Find where the given text appears and provide that cell's center as [x, y] coordinate. 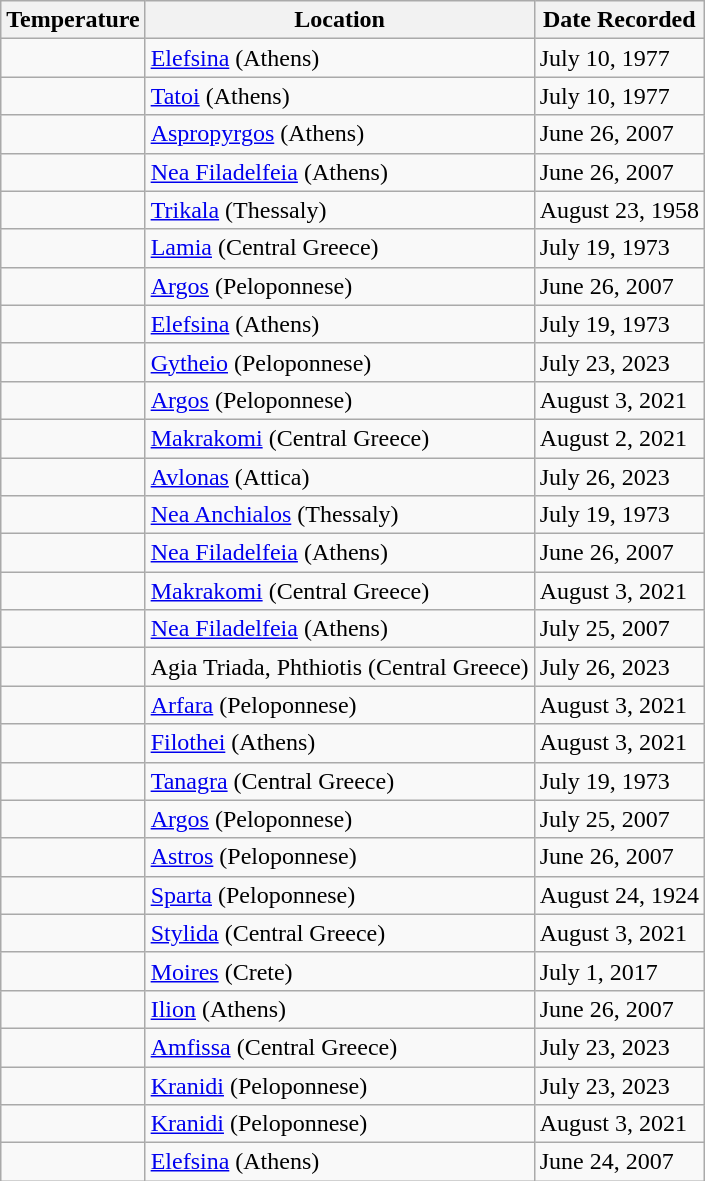
Gytheio (Peloponnese) [340, 362]
Sparta (Peloponnese) [340, 895]
Temperature [73, 20]
June 24, 2007 [619, 1162]
Aspropyrgos (Athens) [340, 134]
Arfara (Peloponnese) [340, 705]
Lamia (Central Greece) [340, 248]
Stylida (Central Greece) [340, 933]
Astros (Peloponnese) [340, 857]
Avlonas (Attica) [340, 477]
Filothei (Athens) [340, 743]
July 1, 2017 [619, 971]
Agia Triada, Phthiotis (Central Greece) [340, 667]
Location [340, 20]
August 2, 2021 [619, 438]
Ilion (Athens) [340, 1009]
Trikala (Thessaly) [340, 210]
August 24, 1924 [619, 895]
Amfissa (Central Greece) [340, 1047]
Date Recorded [619, 20]
Tanagra (Central Greece) [340, 781]
August 23, 1958 [619, 210]
Nea Anchialos (Thessaly) [340, 515]
Moires (Crete) [340, 971]
Tatoi (Athens) [340, 96]
